For the text-containing cell, return its midpoint in [X, Y] coordinate format. 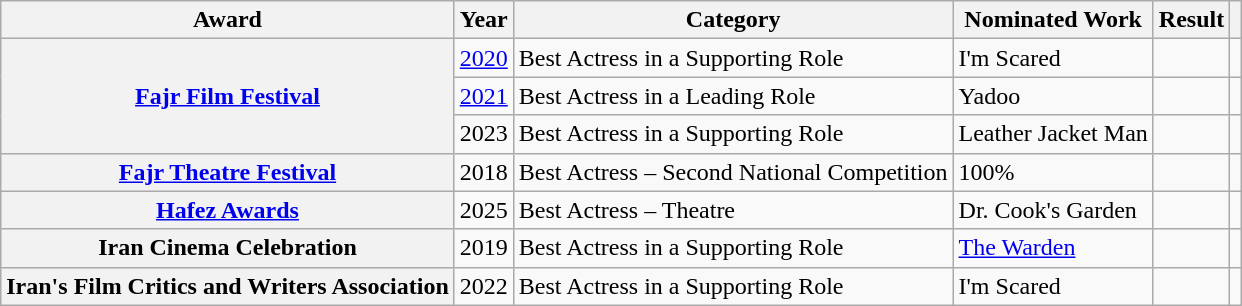
2022 [484, 286]
2018 [484, 172]
Award [228, 20]
Category [733, 20]
2023 [484, 134]
100% [1053, 172]
Nominated Work [1053, 20]
Result [1191, 20]
Iran Cinema Celebration [228, 248]
2025 [484, 210]
2020 [484, 58]
Year [484, 20]
Iran's Film Critics and Writers Association [228, 286]
Dr. Cook's Garden [1053, 210]
Fajr Film Festival [228, 96]
2019 [484, 248]
The Warden [1053, 248]
Fajr Theatre Festival [228, 172]
Leather Jacket Man [1053, 134]
Yadoo [1053, 96]
Hafez Awards [228, 210]
2021 [484, 96]
Best Actress – Theatre [733, 210]
Best Actress – Second National Competition [733, 172]
Best Actress in a Leading Role [733, 96]
